Search for the cell housing the specified text and yield its [X, Y] center coordinate. 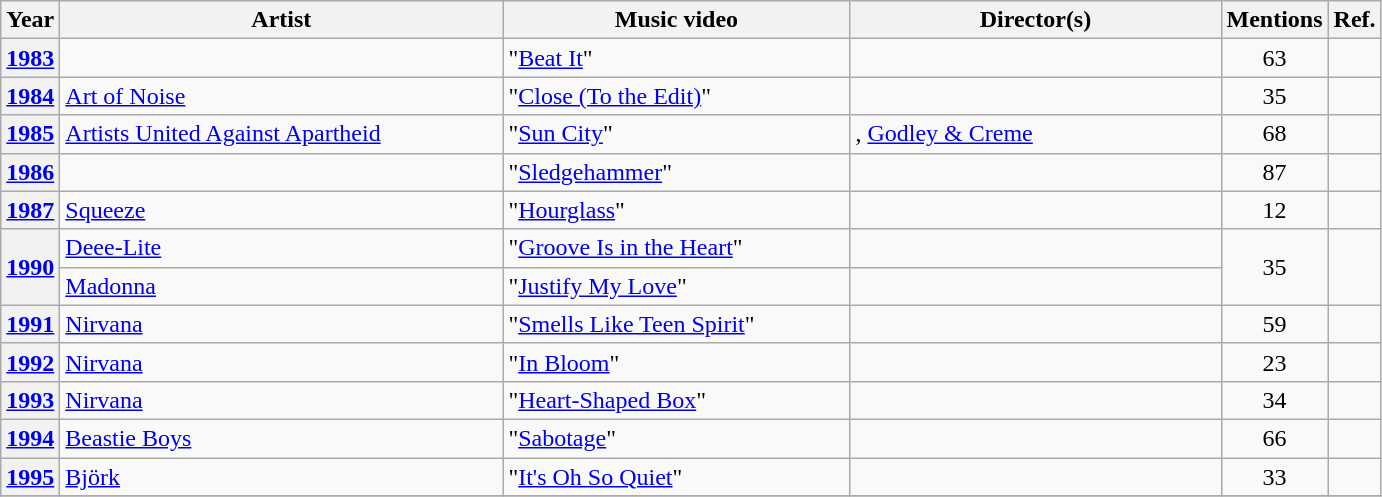
1993 [30, 400]
"Sun City" [676, 134]
68 [1274, 134]
Artist [282, 20]
1987 [30, 210]
"Close (To the Edit)" [676, 96]
33 [1274, 477]
Björk [282, 477]
Squeeze [282, 210]
12 [1274, 210]
87 [1274, 172]
"Heart-Shaped Box" [676, 400]
"Beat It" [676, 58]
1985 [30, 134]
1983 [30, 58]
23 [1274, 362]
"Smells Like Teen Spirit" [676, 324]
Beastie Boys [282, 438]
1984 [30, 96]
1992 [30, 362]
1994 [30, 438]
"In Bloom" [676, 362]
Director(s) [1036, 20]
1986 [30, 172]
"Sabotage" [676, 438]
, Godley & Creme [1036, 134]
"Hourglass" [676, 210]
63 [1274, 58]
Ref. [1354, 20]
"Groove Is in the Heart" [676, 248]
Art of Noise [282, 96]
Artists United Against Apartheid [282, 134]
Deee-Lite [282, 248]
Music video [676, 20]
"Sledgehammer" [676, 172]
Madonna [282, 286]
59 [1274, 324]
Mentions [1274, 20]
1990 [30, 267]
34 [1274, 400]
66 [1274, 438]
1995 [30, 477]
Year [30, 20]
1991 [30, 324]
"Justify My Love" [676, 286]
"It's Oh So Quiet" [676, 477]
